Detect which cell encompasses the target text, then output its [X, Y] center coordinate. 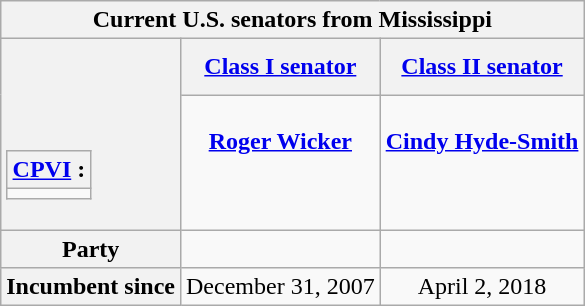
Class II senator [482, 67]
Current U.S. senators from Mississippi [292, 20]
December 31, 2007 [280, 287]
April 2, 2018 [482, 287]
Incumbent since [91, 287]
Cindy Hyde-Smith [482, 162]
Roger Wicker [280, 162]
Party [91, 249]
Class I senator [280, 67]
